Provide the [x, y] coordinate of the cell's center where the given text is located.  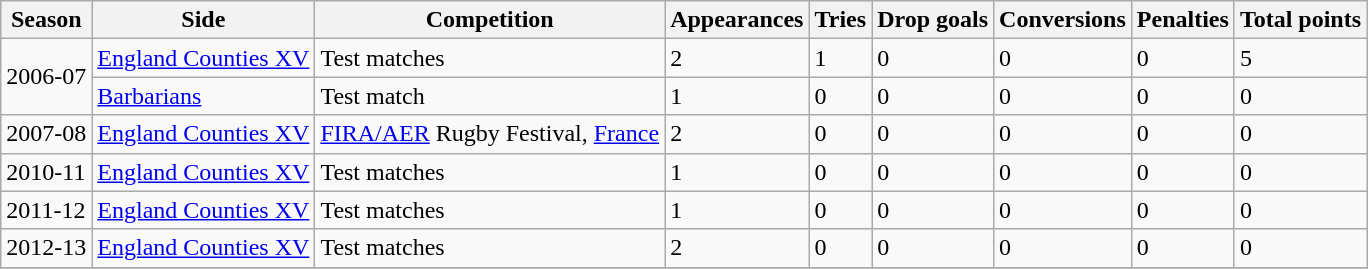
Tries [840, 20]
Test match [490, 96]
2012-13 [46, 248]
5 [1300, 58]
FIRA/AER Rugby Festival, France [490, 134]
Appearances [737, 20]
2006-07 [46, 77]
2007-08 [46, 134]
Season [46, 20]
Drop goals [933, 20]
Competition [490, 20]
Conversions [1063, 20]
Penalties [1182, 20]
2010-11 [46, 172]
Total points [1300, 20]
2011-12 [46, 210]
Side [204, 20]
Barbarians [204, 96]
